Pinpoint the cell where the given text exists, returning its [X, Y] midpoint coordinate. 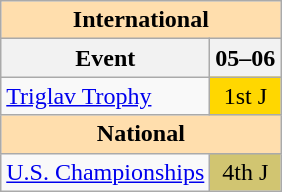
Event [106, 58]
Triglav Trophy [106, 96]
National [141, 134]
International [141, 20]
U.S. Championships [106, 172]
4th J [246, 172]
1st J [246, 96]
05–06 [246, 58]
